Search for the cell housing the specified text and yield its (X, Y) center coordinate. 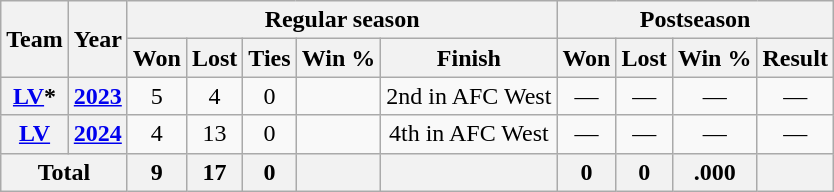
Team (35, 39)
LV (35, 134)
2nd in AFC West (469, 96)
4th in AFC West (469, 134)
Ties (270, 58)
Finish (469, 58)
Regular season (342, 20)
2023 (98, 96)
Result (795, 58)
Year (98, 39)
2024 (98, 134)
17 (214, 172)
Total (64, 172)
LV* (35, 96)
Postseason (696, 20)
.000 (714, 172)
13 (214, 134)
9 (156, 172)
5 (156, 96)
